Identify which cell holds the provided text, then report its [X, Y] central coordinate. 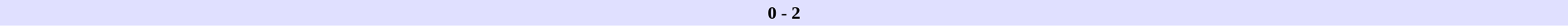
0 - 2 [784, 13]
